From the cell containing the given text, extract its center point as (X, Y) coordinate. 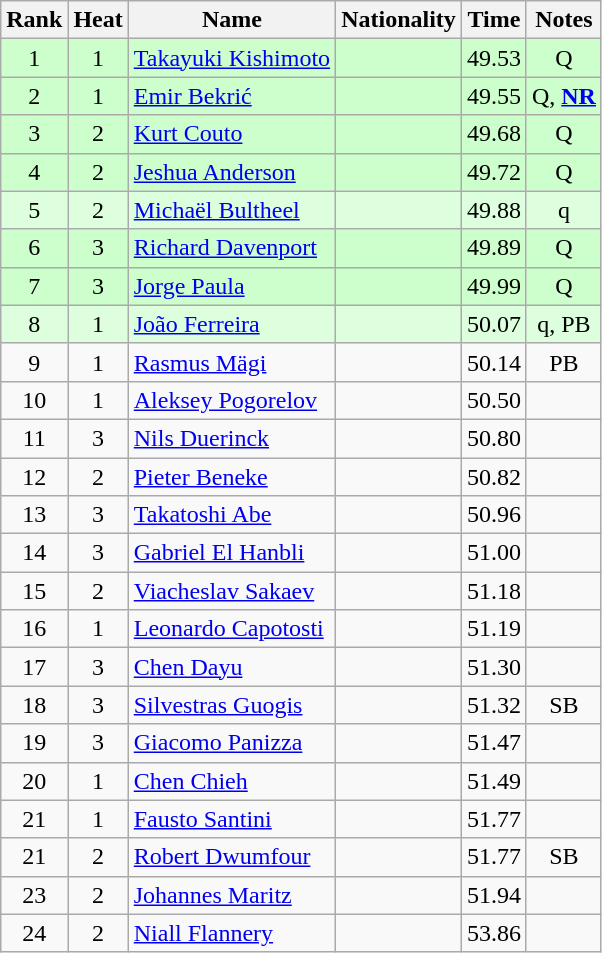
Pieter Beneke (232, 477)
18 (34, 705)
51.32 (494, 705)
5 (34, 210)
50.14 (494, 362)
6 (34, 248)
Heat (98, 20)
51.47 (494, 743)
Rank (34, 20)
Emir Bekrić (232, 96)
15 (34, 591)
49.68 (494, 134)
14 (34, 553)
4 (34, 172)
Chen Chieh (232, 781)
24 (34, 933)
q (564, 210)
53.86 (494, 933)
Nils Duerinck (232, 438)
13 (34, 515)
9 (34, 362)
50.82 (494, 477)
Name (232, 20)
Aleksey Pogorelov (232, 400)
11 (34, 438)
51.00 (494, 553)
49.53 (494, 58)
Johannes Maritz (232, 895)
Nationality (399, 20)
8 (34, 324)
20 (34, 781)
Giacomo Panizza (232, 743)
Q, NR (564, 96)
q, PB (564, 324)
23 (34, 895)
50.50 (494, 400)
Robert Dwumfour (232, 857)
Fausto Santini (232, 819)
Rasmus Mägi (232, 362)
51.18 (494, 591)
Jorge Paula (232, 286)
Niall Flannery (232, 933)
Gabriel El Hanbli (232, 553)
16 (34, 629)
Jeshua Anderson (232, 172)
50.07 (494, 324)
Richard Davenport (232, 248)
Time (494, 20)
12 (34, 477)
49.88 (494, 210)
Silvestras Guogis (232, 705)
51.49 (494, 781)
PB (564, 362)
19 (34, 743)
51.19 (494, 629)
10 (34, 400)
51.94 (494, 895)
17 (34, 667)
Notes (564, 20)
49.72 (494, 172)
Kurt Couto (232, 134)
49.99 (494, 286)
50.80 (494, 438)
51.30 (494, 667)
50.96 (494, 515)
Takayuki Kishimoto (232, 58)
Michaël Bultheel (232, 210)
Takatoshi Abe (232, 515)
Viacheslav Sakaev (232, 591)
Chen Dayu (232, 667)
49.89 (494, 248)
Leonardo Capotosti (232, 629)
49.55 (494, 96)
7 (34, 286)
João Ferreira (232, 324)
